Return the [x, y] coordinate for the center point of the cell that contains the specified text.  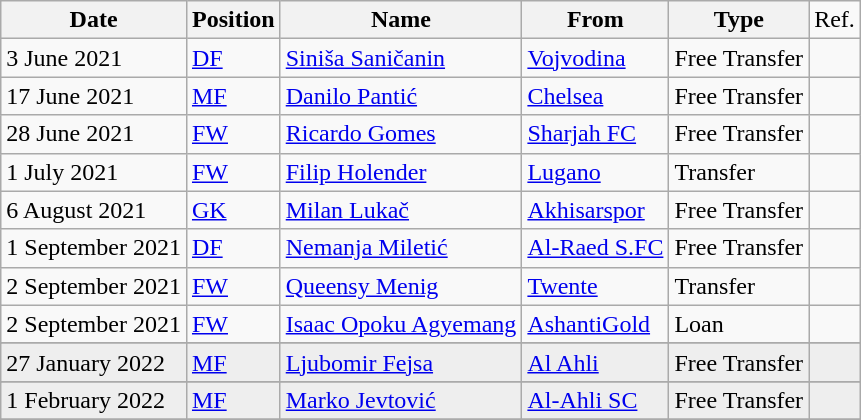
6 August 2021 [94, 210]
Filip Holender [401, 172]
27 January 2022 [94, 362]
Al Ahli [596, 362]
Name [401, 20]
Ljubomir Fejsa [401, 362]
Loan [739, 324]
Siniša Saničanin [401, 58]
Position [233, 20]
Type [739, 20]
1 July 2021 [94, 172]
Vojvodina [596, 58]
3 June 2021 [94, 58]
Twente [596, 286]
Lugano [596, 172]
Queensy Menig [401, 286]
Nemanja Miletić [401, 248]
Date [94, 20]
GK [233, 210]
From [596, 20]
Isaac Opoku Agyemang [401, 324]
Akhisarspor [596, 210]
AshantiGold [596, 324]
Al-Raed S.FC [596, 248]
Marko Jevtović [401, 400]
Ricardo Gomes [401, 134]
28 June 2021 [94, 134]
Ref. [835, 20]
17 June 2021 [94, 96]
Al-Ahli SC [596, 400]
Milan Lukač [401, 210]
Sharjah FC [596, 134]
1 February 2022 [94, 400]
Chelsea [596, 96]
Danilo Pantić [401, 96]
1 September 2021 [94, 248]
